Extract the [X, Y] coordinate from the center of the cell holding the provided text.  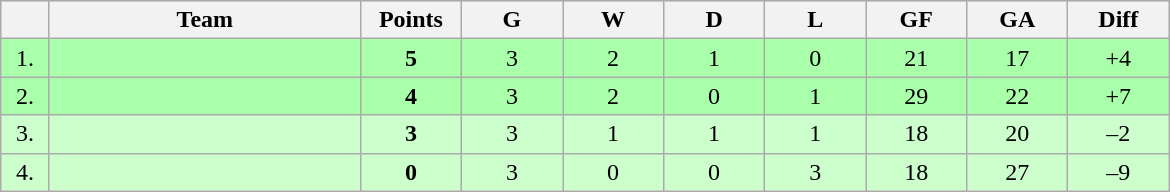
Diff [1118, 20]
+4 [1118, 58]
27 [1018, 172]
5 [410, 58]
22 [1018, 96]
2. [26, 96]
GA [1018, 20]
+7 [1118, 96]
21 [916, 58]
1. [26, 58]
W [612, 20]
G [512, 20]
29 [916, 96]
4 [410, 96]
3. [26, 134]
GF [916, 20]
Team [204, 20]
Points [410, 20]
17 [1018, 58]
L [816, 20]
4. [26, 172]
–9 [1118, 172]
–2 [1118, 134]
D [714, 20]
20 [1018, 134]
